Extract the (x, y) coordinate from the center of the cell holding the provided text.  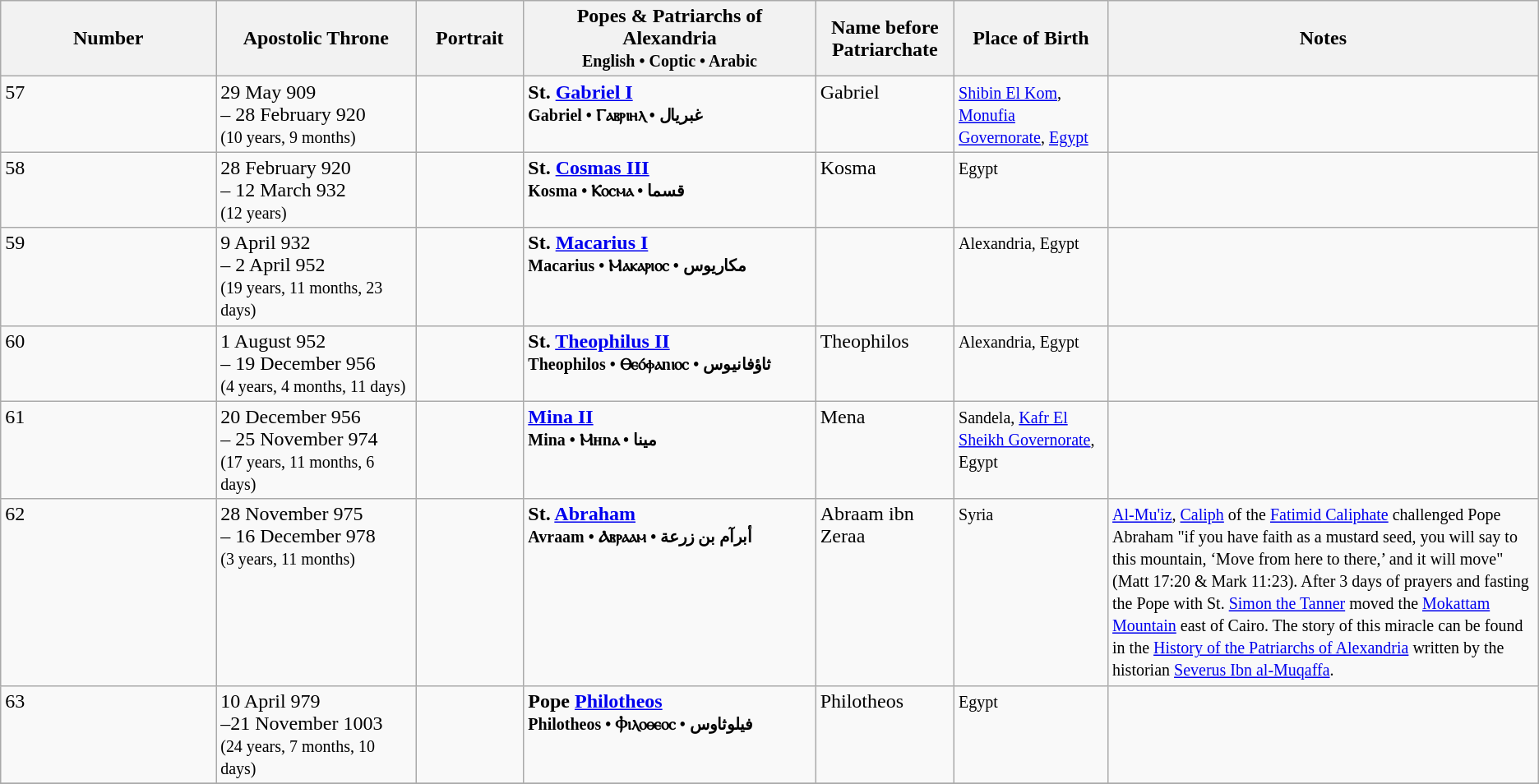
Mena (885, 450)
9 April 932– 2 April 952(19 years, 11 months, 23 days) (316, 276)
Name before Patriarchate (885, 39)
Mina IIMina • Ⲙнnⲁ • مينا (669, 450)
Sandela, Kafr El Sheikh Governorate, Egypt (1031, 450)
59 (109, 276)
63 (109, 735)
61 (109, 450)
Popes & Patriarchs of AlexandriaEnglish • Coptic • Arabic (669, 39)
St. Macarius IMacarius • Ⲙⲁⲕⲁⲣⲓⲟⲥ • مكاريوس (669, 276)
Shibin El Kom, Monufia Governorate, Egypt (1031, 114)
Pope PhilotheosPhilotheos • Ⲫⲓⲗⲟⲑⲉⲟⲥ • فيلوثاوس (669, 735)
St. Theophilus IITheophilos • Ⲑⲉⲟ́ⲫⲁnⲓⲟⲥ • ثاؤفانيوس (669, 363)
20 December 956– 25 November 974(17 years, 11 months, 6 days) (316, 450)
Number (109, 39)
St. AbrahamAvraam • Ⲁⲃⲣⲁⲁⲙ • أبرآم بن زرعة (669, 592)
29 May 909– 28 February 920(10 years, 9 months) (316, 114)
Place of Birth (1031, 39)
Notes (1324, 39)
Theophilos (885, 363)
Syria (1031, 592)
Abraam ibn Zeraa (885, 592)
St. Cosmas IIIKosma • Ⲕⲟⲥⲙⲁ • قسما (669, 190)
St. Gabriel IGabriel • Ⲅⲁⲃⲣⲓⲏⲗ • غبريال (669, 114)
10 April 979–21 November 1003(24 years, 7 months, 10 days) (316, 735)
Kosma (885, 190)
28 February 920– 12 March 932(12 years) (316, 190)
Portrait (470, 39)
1 August 952– 19 December 956(4 years, 4 months, 11 days) (316, 363)
58 (109, 190)
Apostolic Throne (316, 39)
60 (109, 363)
Philotheos (885, 735)
28 November 975– 16 December 978(3 years, 11 months) (316, 592)
Gabriel (885, 114)
62 (109, 592)
57 (109, 114)
